Pinpoint the cell where the given text exists, returning its (X, Y) midpoint coordinate. 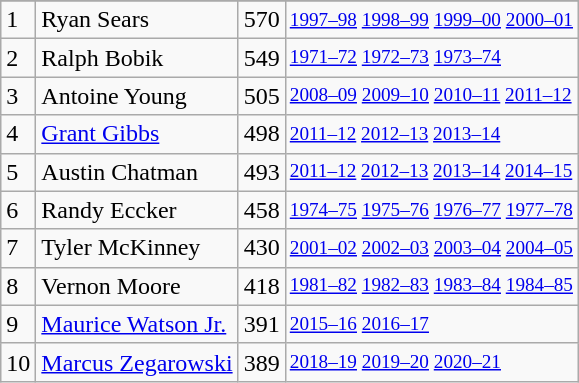
2 (18, 58)
Antoine Young (137, 96)
391 (262, 324)
418 (262, 286)
7 (18, 248)
4 (18, 134)
549 (262, 58)
Tyler McKinney (137, 248)
10 (18, 362)
Maurice Watson Jr. (137, 324)
1971–72 1972–73 1973–74 (431, 58)
458 (262, 210)
1 (18, 20)
1974–75 1975–76 1976–77 1977–78 (431, 210)
505 (262, 96)
Randy Eccker (137, 210)
2011–12 2012–13 2013–14 (431, 134)
2015–16 2016–17 (431, 324)
8 (18, 286)
6 (18, 210)
Ralph Bobik (137, 58)
1981–82 1982–83 1983–84 1984–85 (431, 286)
Austin Chatman (137, 172)
493 (262, 172)
389 (262, 362)
570 (262, 20)
9 (18, 324)
2011–12 2012–13 2013–14 2014–15 (431, 172)
1997–98 1998–99 1999–00 2000–01 (431, 20)
5 (18, 172)
Vernon Moore (137, 286)
2018–19 2019–20 2020–21 (431, 362)
2008–09 2009–10 2010–11 2011–12 (431, 96)
430 (262, 248)
2001–02 2002–03 2003–04 2004–05 (431, 248)
Marcus Zegarowski (137, 362)
Ryan Sears (137, 20)
498 (262, 134)
Grant Gibbs (137, 134)
3 (18, 96)
